Pinpoint the cell where the given text exists, returning its [x, y] midpoint coordinate. 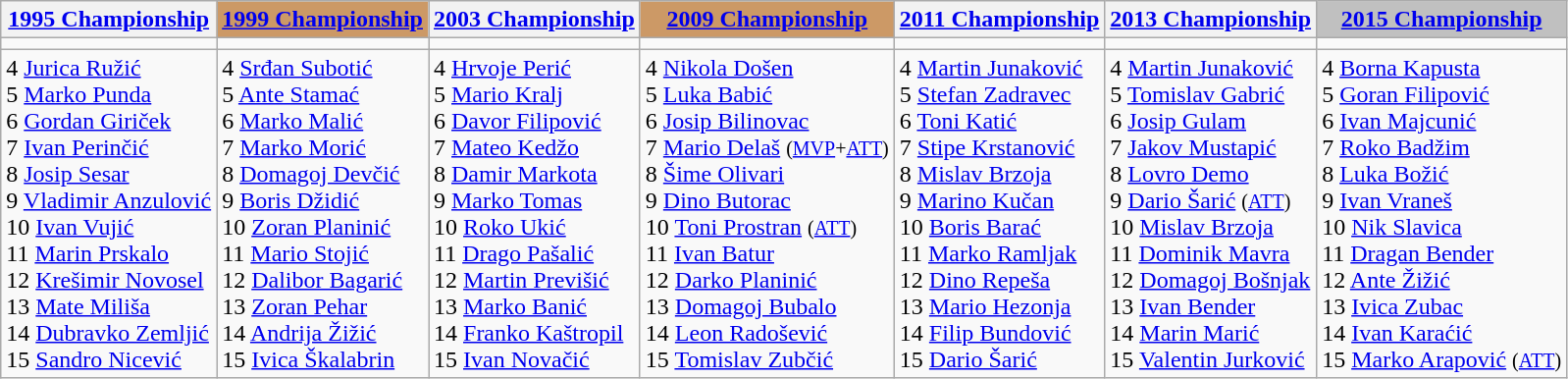
2013 Championship [1211, 20]
2011 Championship [999, 20]
2009 Championship [767, 20]
1995 Championship [109, 20]
2003 Championship [534, 20]
2015 Championship [1442, 20]
1999 Championship [323, 20]
